Pinpoint the cell where the given text exists, returning its [X, Y] midpoint coordinate. 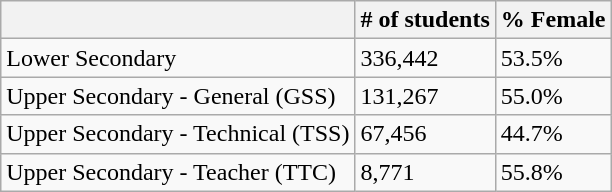
Upper Secondary - Teacher (TTC) [178, 172]
131,267 [425, 96]
% Female [553, 20]
Upper Secondary - General (GSS) [178, 96]
Upper Secondary - Technical (TSS) [178, 134]
8,771 [425, 172]
# of students [425, 20]
55.0% [553, 96]
44.7% [553, 134]
Lower Secondary [178, 58]
53.5% [553, 58]
67,456 [425, 134]
55.8% [553, 172]
336,442 [425, 58]
